Output the [x, y] coordinate of the center of the cell containing the given text.  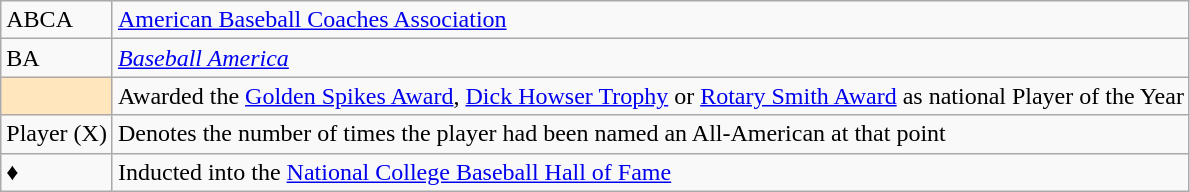
Awarded the Golden Spikes Award, Dick Howser Trophy or Rotary Smith Award as national Player of the Year [650, 96]
♦ [57, 172]
American Baseball Coaches Association [650, 20]
Denotes the number of times the player had been named an All-American at that point [650, 134]
BA [57, 58]
ABCA [57, 20]
Inducted into the National College Baseball Hall of Fame [650, 172]
Baseball America [650, 58]
Player (X) [57, 134]
